From the cell containing the given text, extract its center point as [X, Y] coordinate. 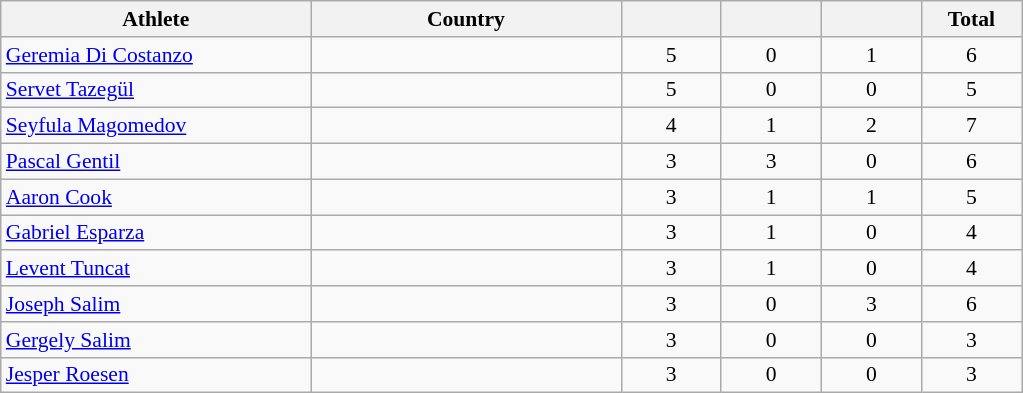
2 [871, 126]
Pascal Gentil [156, 162]
Aaron Cook [156, 197]
Gabriel Esparza [156, 233]
Athlete [156, 19]
Gergely Salim [156, 340]
Jesper Roesen [156, 375]
Seyfula Magomedov [156, 126]
Joseph Salim [156, 304]
7 [971, 126]
Country [466, 19]
Levent Tuncat [156, 269]
Servet Tazegül [156, 90]
Total [971, 19]
Geremia Di Costanzo [156, 55]
